Return (X, Y) of the center of cell containing provided text 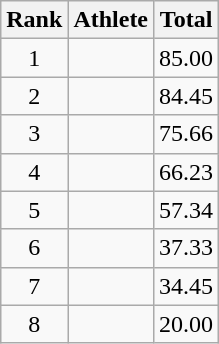
7 (34, 286)
57.34 (186, 210)
Rank (34, 20)
37.33 (186, 248)
85.00 (186, 58)
5 (34, 210)
4 (34, 172)
1 (34, 58)
Total (186, 20)
2 (34, 96)
66.23 (186, 172)
34.45 (186, 286)
20.00 (186, 324)
84.45 (186, 96)
Athlete (111, 20)
3 (34, 134)
75.66 (186, 134)
6 (34, 248)
8 (34, 324)
